Identify which cell holds the provided text, then report its (x, y) central coordinate. 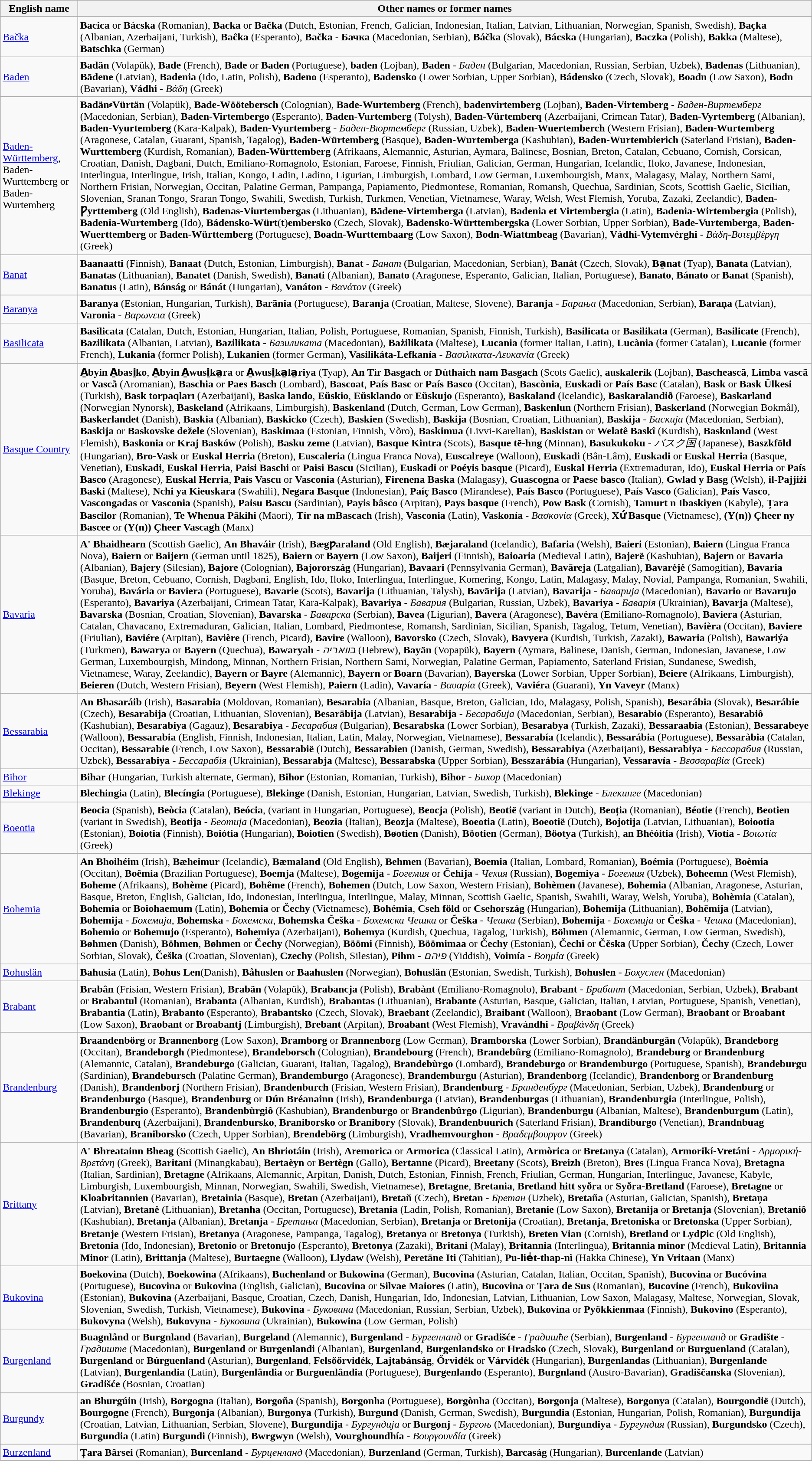
Baranya (39, 309)
Banat (39, 275)
Brandenburg (39, 1088)
Bačka (39, 37)
Boeotia (39, 828)
Baden-Württemberg, Baden-Wurttemberg or Baden-Wurtemberg (39, 176)
Blechingia (Latin), Blecíngia (Portuguese), Blekinge (Danish, Estonian, Hungarian, Latvian, Swedish, Turkish), Blekinge - Блекинге (Macedonian) (445, 793)
Basque Country (39, 449)
Basilicata (39, 343)
Țara Bârsei (Romanian), Burcenland - Бурценланд (Macedonian), Burzenland (German, Turkish), Barcaság (Hungarian), Burcenlande (Latvian) (445, 1452)
Brabant (39, 1006)
Baden (39, 77)
English name (39, 9)
Bihar (Hungarian, Turkish alternate, German), Bihor (Estonian, Romanian, Turkish), Bihor - Бихор (Macedonian) (445, 777)
Bessarabia (39, 731)
Blekinge (39, 793)
Bavaria (39, 614)
Burgenland (39, 1361)
Bohuslän (39, 973)
Burzenland (39, 1452)
Bihor (39, 777)
Burgundy (39, 1418)
Other names or former names (445, 9)
Bukovina (39, 1297)
Brittany (39, 1204)
Bahusia (Latin), Bohus Len(Danish), Båhuslen or Baahuslen (Norwegian), Bohuslän (Estonian, Swedish, Turkish), Bohuslen - Бохуслен (Macedonian) (445, 973)
Bohemia (39, 909)
